From the cell containing the given text, extract its center point as [X, Y] coordinate. 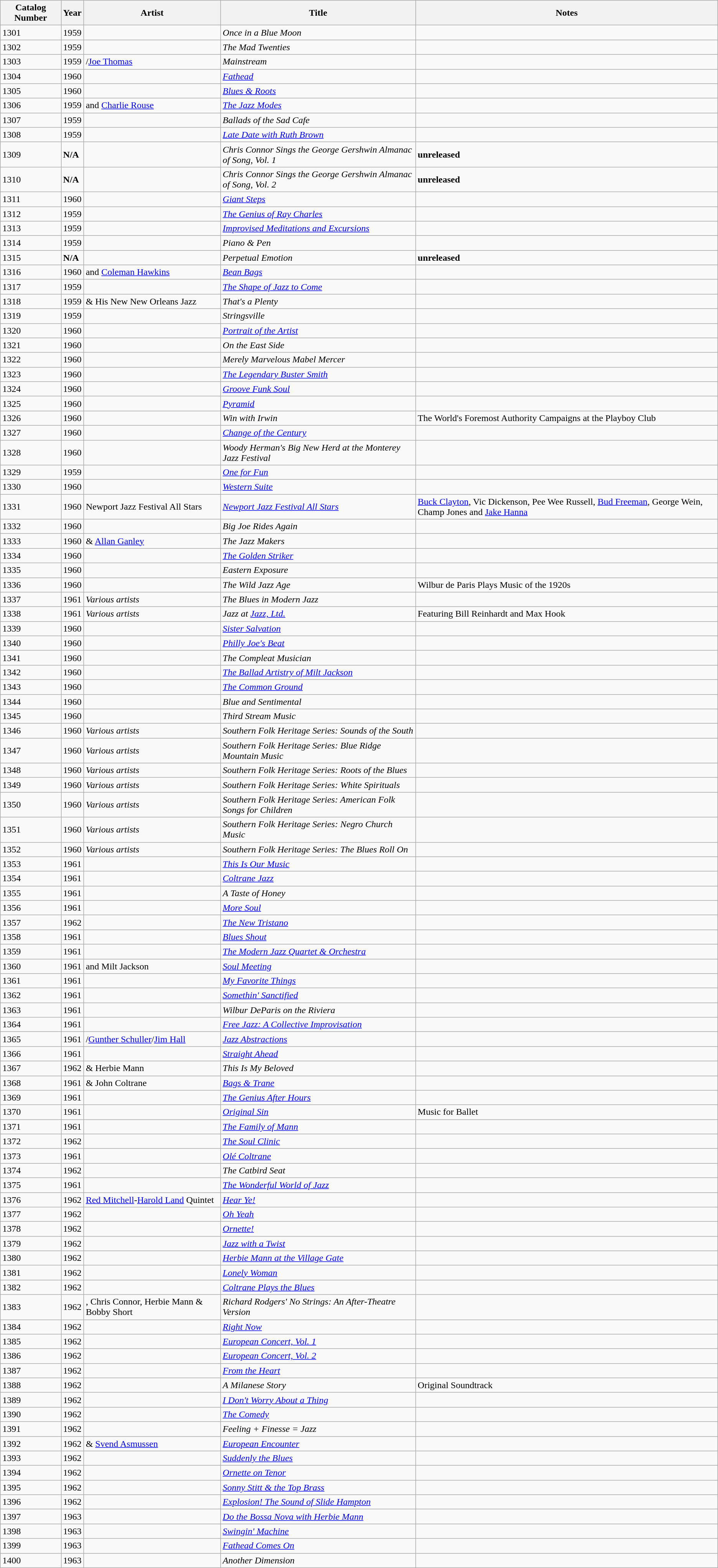
Straight Ahead [318, 1054]
A Milanese Story [318, 1385]
1331 [31, 507]
1304 [31, 76]
1302 [31, 47]
Ornette on Tenor [318, 1473]
Southern Folk Heritage Series: Negro Church Music [318, 830]
1313 [31, 229]
1358 [31, 937]
1351 [31, 830]
1337 [31, 599]
1309 [31, 154]
1312 [31, 214]
1355 [31, 893]
1342 [31, 672]
The Shape of Jazz to Come [318, 287]
Do the Bossa Nova with Herbie Mann [318, 1517]
1317 [31, 287]
1353 [31, 864]
1319 [31, 316]
Right Now [318, 1327]
1363 [31, 1010]
My Favorite Things [318, 981]
The Compleat Musician [318, 658]
and Milt Jackson [152, 966]
1361 [31, 981]
Music for Ballet [567, 1112]
Southern Folk Heritage Series: Blue Ridge Mountain Music [318, 751]
1360 [31, 966]
Blues & Roots [318, 91]
Change of the Century [318, 433]
1328 [31, 452]
1391 [31, 1429]
Groove Funk Soul [318, 389]
This Is Our Music [318, 864]
Wilbur DeParis on the Riviera [318, 1010]
1393 [31, 1458]
& Allan Ganley [152, 541]
1383 [31, 1307]
This Is My Beloved [318, 1068]
1365 [31, 1039]
The Modern Jazz Quartet & Orchestra [318, 951]
1344 [31, 701]
1338 [31, 614]
1400 [31, 1560]
Sonny Stitt & the Top Brass [318, 1487]
1372 [31, 1141]
1315 [31, 258]
& John Coltrane [152, 1083]
I Don't Worry About a Thing [318, 1400]
Southern Folk Heritage Series: Roots of the Blues [318, 770]
On the East Side [318, 345]
Original Sin [318, 1112]
The Common Ground [318, 687]
Jazz Abstractions [318, 1039]
1333 [31, 541]
1330 [31, 487]
Pyramid [318, 403]
Artist [152, 13]
1364 [31, 1025]
The Genius After Hours [318, 1097]
1350 [31, 805]
1376 [31, 1200]
1384 [31, 1327]
1374 [31, 1170]
Olé Coltrane [318, 1156]
Blues Shout [318, 937]
1320 [31, 331]
The Catbird Seat [318, 1170]
Stringsville [318, 316]
Feeling + Finesse = Jazz [318, 1429]
and Coleman Hawkins [152, 272]
Free Jazz: A Collective Improvisation [318, 1025]
1359 [31, 951]
1373 [31, 1156]
1366 [31, 1054]
1335 [31, 570]
1329 [31, 472]
1346 [31, 731]
/Joe Thomas [152, 62]
1322 [31, 360]
1332 [31, 527]
Featuring Bill Reinhardt and Max Hook [567, 614]
1370 [31, 1112]
Jazz with a Twist [318, 1244]
1395 [31, 1487]
1390 [31, 1414]
1347 [31, 751]
Giant Steps [318, 199]
1303 [31, 62]
1305 [31, 91]
1352 [31, 849]
1340 [31, 643]
Chris Connor Sings the George Gershwin Almanac of Song, Vol. 1 [318, 154]
Another Dimension [318, 1560]
Mainstream [318, 62]
Oh Yeah [318, 1214]
& Herbie Mann [152, 1068]
Fathead Comes On [318, 1546]
Southern Folk Heritage Series: Sounds of the South [318, 731]
Catalog Number [31, 13]
Western Suite [318, 487]
1343 [31, 687]
Philly Joe's Beat [318, 643]
Late Date with Ruth Brown [318, 135]
1392 [31, 1444]
1341 [31, 658]
& Svend Asmussen [152, 1444]
1378 [31, 1229]
Perpetual Emotion [318, 258]
A Taste of Honey [318, 893]
Improvised Meditations and Excursions [318, 229]
Woody Herman's Big New Herd at the Monterey Jazz Festival [318, 452]
1380 [31, 1258]
1367 [31, 1068]
1379 [31, 1244]
The Genius of Ray Charles [318, 214]
Year [72, 13]
The Golden Striker [318, 556]
Bean Bags [318, 272]
1349 [31, 785]
Swingin' Machine [318, 1531]
Somethin' Sanctified [318, 995]
The Comedy [318, 1414]
Once in a Blue Moon [318, 33]
The Jazz Modes [318, 105]
1399 [31, 1546]
1356 [31, 908]
1369 [31, 1097]
1307 [31, 120]
1314 [31, 243]
1334 [31, 556]
The Family of Mann [318, 1127]
and Charlie Rouse [152, 105]
1381 [31, 1273]
1357 [31, 922]
Ballads of the Sad Cafe [318, 120]
1336 [31, 585]
European Concert, Vol. 1 [318, 1341]
1310 [31, 179]
The Wonderful World of Jazz [318, 1185]
1348 [31, 770]
That's a Plenty [318, 301]
The New Tristano [318, 922]
Coltrane Jazz [318, 879]
Southern Folk Heritage Series: The Blues Roll On [318, 849]
1394 [31, 1473]
Southern Folk Heritage Series: White Spirituals [318, 785]
1382 [31, 1287]
Big Joe Rides Again [318, 527]
1326 [31, 418]
1316 [31, 272]
1308 [31, 135]
Chris Connor Sings the George Gershwin Almanac of Song, Vol. 2 [318, 179]
1301 [31, 33]
Herbie Mann at the Village Gate [318, 1258]
1386 [31, 1356]
1345 [31, 716]
The Mad Twenties [318, 47]
European Concert, Vol. 2 [318, 1356]
& His New New Orleans Jazz [152, 301]
/Gunther Schuller/Jim Hall [152, 1039]
The Jazz Makers [318, 541]
Coltrane Plays the Blues [318, 1287]
Richard Rodgers' No Strings: An After-Theatre Version [318, 1307]
European Encounter [318, 1444]
Sister Salvation [318, 629]
One for Fun [318, 472]
1398 [31, 1531]
1396 [31, 1502]
1325 [31, 403]
The Blues in Modern Jazz [318, 599]
The Soul Clinic [318, 1141]
The Legendary Buster Smith [318, 374]
1321 [31, 345]
Original Soundtrack [567, 1385]
Portrait of the Artist [318, 331]
Blue and Sentimental [318, 701]
Lonely Woman [318, 1273]
1375 [31, 1185]
1385 [31, 1341]
Suddenly the Blues [318, 1458]
1397 [31, 1517]
Explosion! The Sound of Slide Hampton [318, 1502]
, Chris Connor, Herbie Mann & Bobby Short [152, 1307]
Win with Irwin [318, 418]
From the Heart [318, 1371]
1306 [31, 105]
Wilbur de Paris Plays Music of the 1920s [567, 585]
Hear Ye! [318, 1200]
Notes [567, 13]
Bags & Trane [318, 1083]
1371 [31, 1127]
1387 [31, 1371]
Eastern Exposure [318, 570]
1327 [31, 433]
1324 [31, 389]
Ornette! [318, 1229]
More Soul [318, 908]
1362 [31, 995]
1389 [31, 1400]
Third Stream Music [318, 716]
1318 [31, 301]
1323 [31, 374]
Jazz at Jazz, Ltd. [318, 614]
Piano & Pen [318, 243]
The Ballad Artistry of Milt Jackson [318, 672]
1354 [31, 879]
Buck Clayton, Vic Dickenson, Pee Wee Russell, Bud Freeman, George Wein, Champ Jones and Jake Hanna [567, 507]
The Wild Jazz Age [318, 585]
Soul Meeting [318, 966]
1388 [31, 1385]
Merely Marvelous Mabel Mercer [318, 360]
The World's Foremost Authority Campaigns at the Playboy Club [567, 418]
1377 [31, 1214]
1311 [31, 199]
1368 [31, 1083]
1339 [31, 629]
Red Mitchell-Harold Land Quintet [152, 1200]
Southern Folk Heritage Series: American Folk Songs for Children [318, 805]
Title [318, 13]
Fathead [318, 76]
